Determine the [X, Y] coordinate at the center of the cell enclosing the given text.  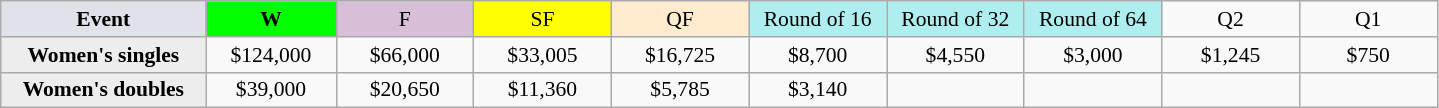
$16,725 [680, 55]
Women's singles [104, 55]
Women's doubles [104, 90]
$3,140 [818, 90]
F [405, 19]
W [271, 19]
Event [104, 19]
$3,000 [1093, 55]
$33,005 [543, 55]
$1,245 [1231, 55]
$39,000 [271, 90]
Round of 64 [1093, 19]
$11,360 [543, 90]
Q1 [1368, 19]
$750 [1368, 55]
SF [543, 19]
$8,700 [818, 55]
$20,650 [405, 90]
Q2 [1231, 19]
$4,550 [955, 55]
$124,000 [271, 55]
$66,000 [405, 55]
$5,785 [680, 90]
Round of 16 [818, 19]
Round of 32 [955, 19]
QF [680, 19]
